Extract the (X, Y) coordinate from the center of the cell holding the provided text.  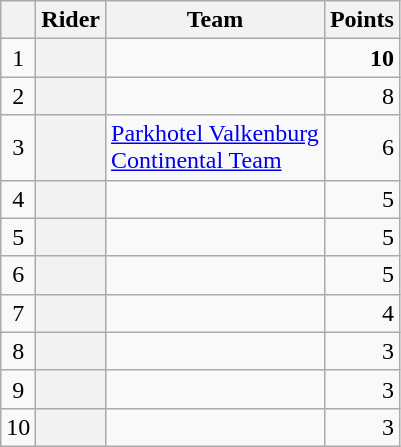
Points (362, 20)
Team (216, 20)
Parkhotel ValkenburgContinental Team (216, 148)
1 (18, 58)
Rider (71, 20)
7 (18, 313)
9 (18, 389)
2 (18, 96)
